Scan for the cell matching the given text and deliver its (x, y) coordinate at center. 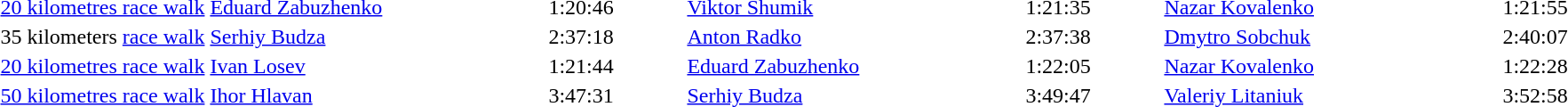
Ivan Losev (377, 66)
1:21:44 (615, 66)
Eduard Zabuzhenko (854, 66)
Anton Radko (854, 37)
Dmytro Sobchuk (1331, 37)
Serhiy Budza (377, 37)
Nazar Kovalenko (1331, 66)
1:22:05 (1093, 66)
2:37:38 (1093, 37)
2:37:18 (615, 37)
